Search for the cell housing the specified text and yield its [x, y] center coordinate. 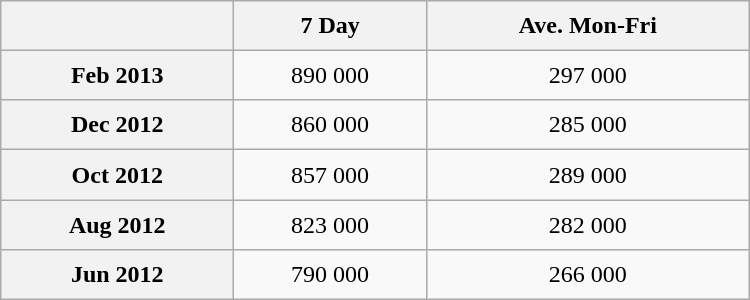
Jun 2012 [118, 274]
790 000 [330, 274]
Aug 2012 [118, 225]
823 000 [330, 225]
Ave. Mon-Fri [588, 26]
890 000 [330, 75]
857 000 [330, 175]
7 Day [330, 26]
Oct 2012 [118, 175]
266 000 [588, 274]
860 000 [330, 125]
Feb 2013 [118, 75]
282 000 [588, 225]
289 000 [588, 175]
Dec 2012 [118, 125]
297 000 [588, 75]
285 000 [588, 125]
